Identify which cell holds the provided text, then report its (X, Y) central coordinate. 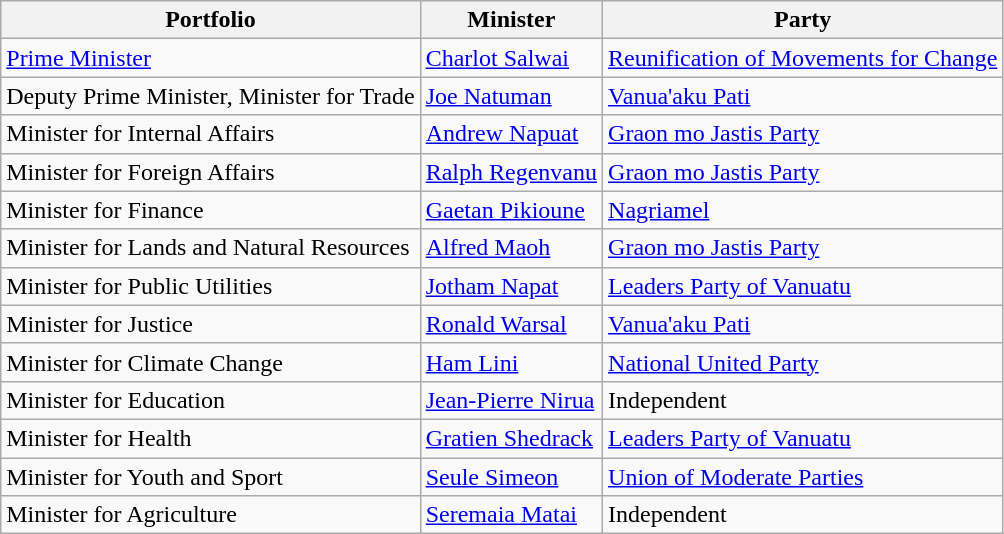
Seremaia Matai (511, 515)
Minister for Internal Affairs (210, 134)
Minister for Youth and Sport (210, 477)
Joe Natuman (511, 96)
Ham Lini (511, 362)
Party (803, 20)
Minister for Finance (210, 210)
Jotham Napat (511, 286)
Minister for Education (210, 400)
Alfred Maoh (511, 248)
Minister for Health (210, 438)
Minister for Justice (210, 324)
Gratien Shedrack (511, 438)
Jean-Pierre Nirua (511, 400)
Nagriamel (803, 210)
Ronald Warsal (511, 324)
Deputy Prime Minister, Minister for Trade (210, 96)
Minister for Public Utilities (210, 286)
Gaetan Pikioune (511, 210)
Seule Simeon (511, 477)
Minister (511, 20)
Minister for Lands and Natural Resources (210, 248)
Charlot Salwai (511, 58)
Minister for Climate Change (210, 362)
Ralph Regenvanu (511, 172)
Minister for Agriculture (210, 515)
Reunification of Movements for Change (803, 58)
Prime Minister (210, 58)
Union of Moderate Parties (803, 477)
National United Party (803, 362)
Andrew Napuat (511, 134)
Minister for Foreign Affairs (210, 172)
Portfolio (210, 20)
